Provide the [x, y] coordinate of the cell's center where the given text is located.  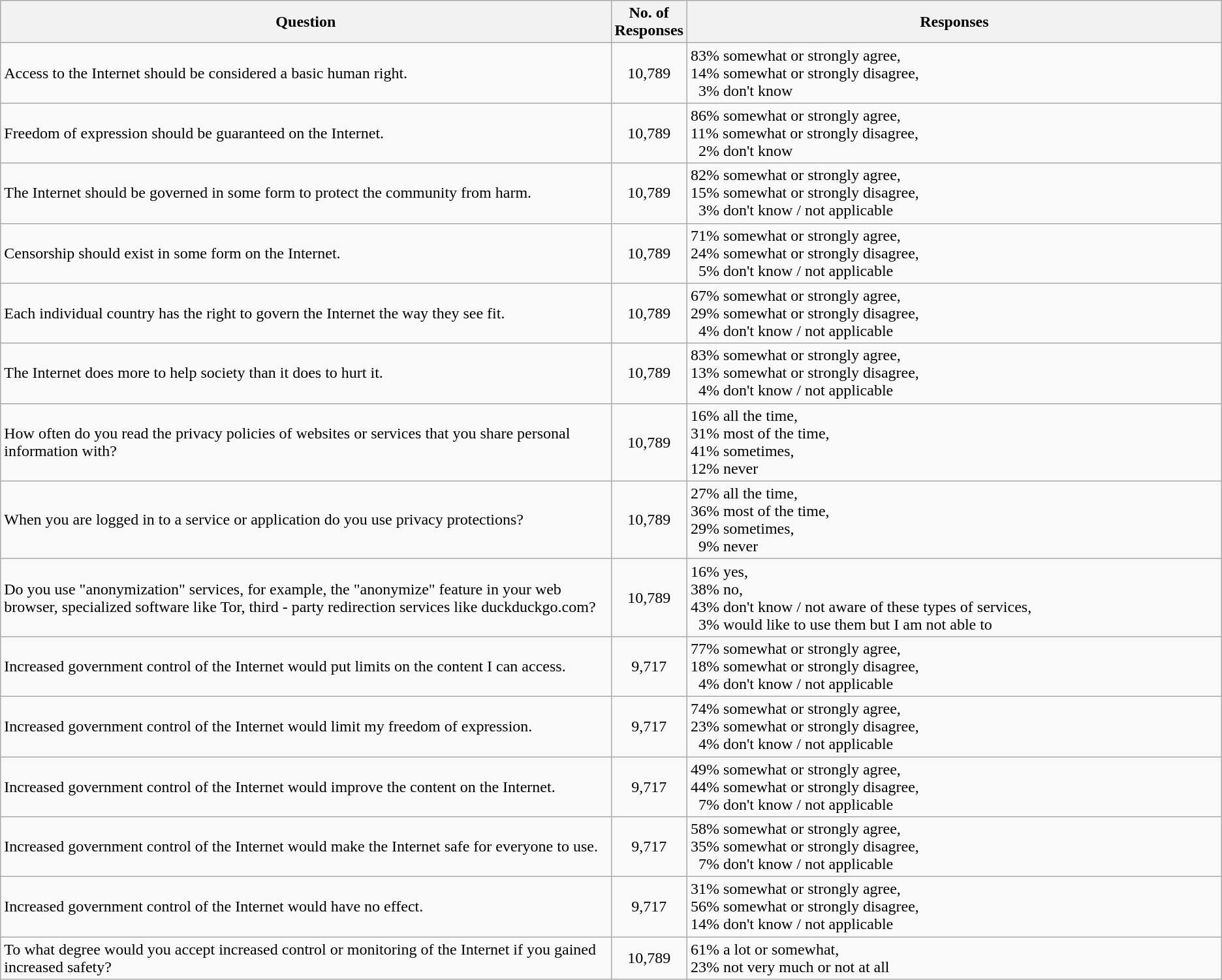
Freedom of expression should be guaranteed on the Internet. [305, 133]
Each individual country has the right to govern the Internet the way they see fit. [305, 313]
67% somewhat or strongly agree,29% somewhat or strongly disagree, 4% don't know / not applicable [954, 313]
74% somewhat or strongly agree,23% somewhat or strongly disagree, 4% don't know / not applicable [954, 726]
Responses [954, 22]
86% somewhat or strongly agree,11% somewhat or strongly disagree, 2% don't know [954, 133]
58% somewhat or strongly agree,35% somewhat or strongly disagree, 7% don't know / not applicable [954, 847]
Increased government control of the Internet would limit my freedom of expression. [305, 726]
No. of Responses [649, 22]
77% somewhat or strongly agree,18% somewhat or strongly disagree, 4% don't know / not applicable [954, 666]
The Internet does more to help society than it does to hurt it. [305, 373]
To what degree would you accept increased control or monitoring of the Internet if you gained increased safety? [305, 958]
16% yes,38% no,43% don't know / not aware of these types of services, 3% would like to use them but I am not able to [954, 598]
Increased government control of the Internet would put limits on the content I can access. [305, 666]
31% somewhat or strongly agree,56% somewhat or strongly disagree,14% don't know / not applicable [954, 907]
27% all the time,36% most of the time,29% sometimes, 9% never [954, 519]
Increased government control of the Internet would make the Internet safe for everyone to use. [305, 847]
When you are logged in to a service or application do you use privacy protections? [305, 519]
The Internet should be governed in some form to protect the community from harm. [305, 193]
83% somewhat or strongly agree,13% somewhat or strongly disagree, 4% don't know / not applicable [954, 373]
71% somewhat or strongly agree,24% somewhat or strongly disagree, 5% don't know / not applicable [954, 253]
Access to the Internet should be considered a basic human right. [305, 73]
49% somewhat or strongly agree,44% somewhat or strongly disagree, 7% don't know / not applicable [954, 787]
61% a lot or somewhat,23% not very much or not at all [954, 958]
Increased government control of the Internet would have no effect. [305, 907]
83% somewhat or strongly agree,14% somewhat or strongly disagree, 3% don't know [954, 73]
How often do you read the privacy policies of websites or services that you share personal information with? [305, 442]
16% all the time,31% most of the time,41% sometimes,12% never [954, 442]
82% somewhat or strongly agree,15% somewhat or strongly disagree, 3% don't know / not applicable [954, 193]
Censorship should exist in some form on the Internet. [305, 253]
Question [305, 22]
Increased government control of the Internet would improve the content on the Internet. [305, 787]
